Pinpoint the cell where the given text exists, returning its (X, Y) midpoint coordinate. 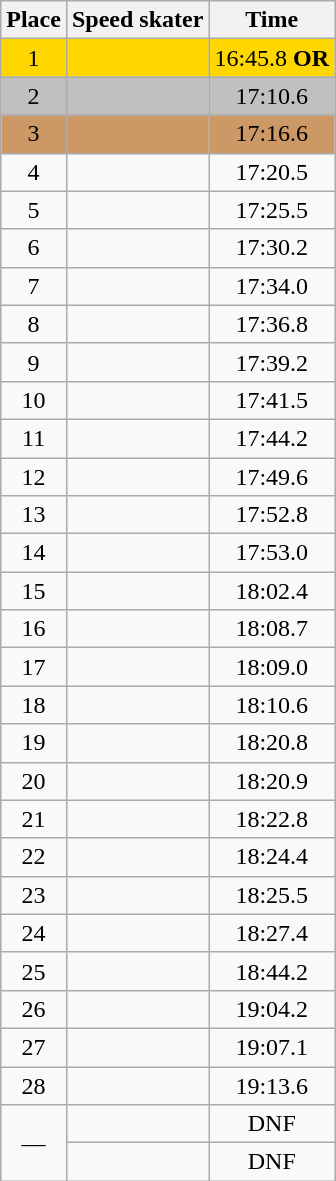
6 (34, 248)
9 (34, 362)
28 (34, 1085)
17:16.6 (272, 134)
18:09.0 (272, 667)
18:25.5 (272, 895)
15 (34, 591)
24 (34, 933)
17:25.5 (272, 210)
17:36.8 (272, 324)
17:53.0 (272, 553)
4 (34, 172)
19:13.6 (272, 1085)
18 (34, 705)
18:20.9 (272, 781)
17:20.5 (272, 172)
17:52.8 (272, 515)
13 (34, 515)
17:30.2 (272, 248)
Speed skater (137, 20)
14 (34, 553)
12 (34, 477)
1 (34, 58)
8 (34, 324)
— (34, 1143)
18:20.8 (272, 743)
Place (34, 20)
17:49.6 (272, 477)
2 (34, 96)
18:27.4 (272, 933)
17:44.2 (272, 438)
18:08.7 (272, 629)
17:39.2 (272, 362)
18:10.6 (272, 705)
17:41.5 (272, 400)
22 (34, 857)
3 (34, 134)
16:45.8 OR (272, 58)
27 (34, 1047)
17:10.6 (272, 96)
18:24.4 (272, 857)
5 (34, 210)
25 (34, 971)
16 (34, 629)
18:02.4 (272, 591)
23 (34, 895)
19:04.2 (272, 1009)
11 (34, 438)
19:07.1 (272, 1047)
21 (34, 819)
18:44.2 (272, 971)
7 (34, 286)
19 (34, 743)
20 (34, 781)
26 (34, 1009)
10 (34, 400)
Time (272, 20)
18:22.8 (272, 819)
17:34.0 (272, 286)
17 (34, 667)
